Return the (X, Y) coordinate for the center point of the cell that contains the specified text.  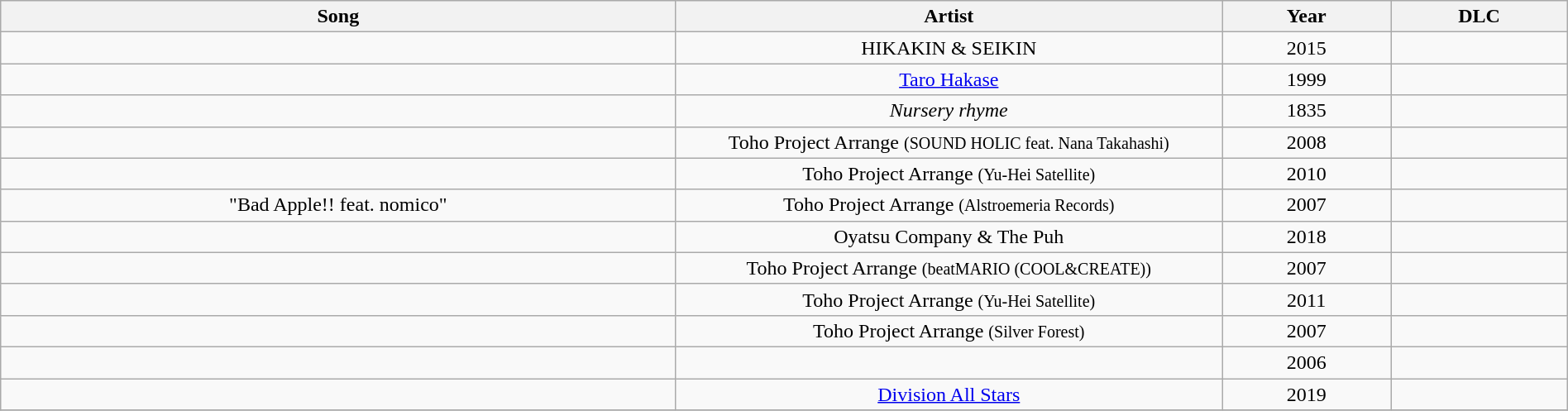
Division All Stars (949, 394)
Nursery rhyme (949, 111)
Oyatsu Company & The Puh (949, 237)
HIKAKIN & SEIKIN (949, 48)
2008 (1307, 142)
Toho Project Arrange (Alstroemeria Records) (949, 205)
Song (338, 17)
Toho Project Arrange (SOUND HOLIC feat. Nana Takahashi) (949, 142)
Taro Hakase (949, 79)
Artist (949, 17)
2015 (1307, 48)
2006 (1307, 362)
1835 (1307, 111)
Toho Project Arrange (Silver Forest) (949, 331)
DLC (1479, 17)
Toho Project Arrange (beatMARIO (COOL&CREATE)) (949, 268)
2019 (1307, 394)
2010 (1307, 174)
"Bad Apple!! feat. nomico" (338, 205)
Year (1307, 17)
2018 (1307, 237)
1999 (1307, 79)
2011 (1307, 299)
